Determine the [X, Y] coordinate at the center of the cell enclosing the given text.  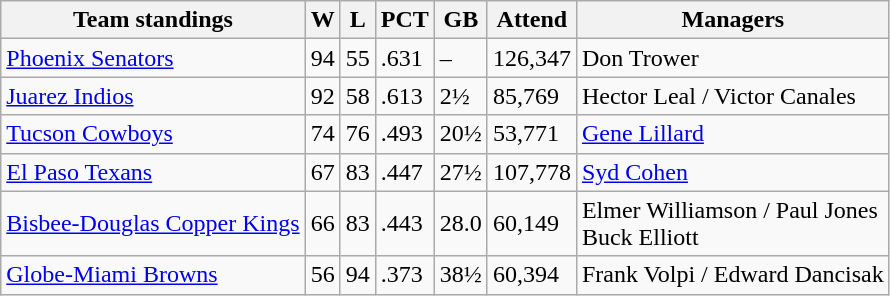
Managers [732, 20]
2½ [460, 96]
PCT [404, 20]
53,771 [532, 134]
58 [358, 96]
Elmer Williamson / Paul Jones Buck Elliott [732, 224]
.493 [404, 134]
60,149 [532, 224]
.373 [404, 275]
38½ [460, 275]
W [322, 20]
85,769 [532, 96]
60,394 [532, 275]
El Paso Texans [153, 172]
– [460, 58]
Frank Volpi / Edward Dancisak [732, 275]
Gene Lillard [732, 134]
92 [322, 96]
Hector Leal / Victor Canales [732, 96]
.447 [404, 172]
126,347 [532, 58]
67 [322, 172]
20½ [460, 134]
.631 [404, 58]
Bisbee-Douglas Copper Kings [153, 224]
27½ [460, 172]
GB [460, 20]
L [358, 20]
Juarez Indios [153, 96]
56 [322, 275]
Phoenix Senators [153, 58]
Don Trower [732, 58]
74 [322, 134]
28.0 [460, 224]
Attend [532, 20]
107,778 [532, 172]
66 [322, 224]
Syd Cohen [732, 172]
Globe-Miami Browns [153, 275]
.613 [404, 96]
Team standings [153, 20]
55 [358, 58]
Tucson Cowboys [153, 134]
.443 [404, 224]
76 [358, 134]
